Return the [x, y] coordinate for the center point of the cell that contains the specified text.  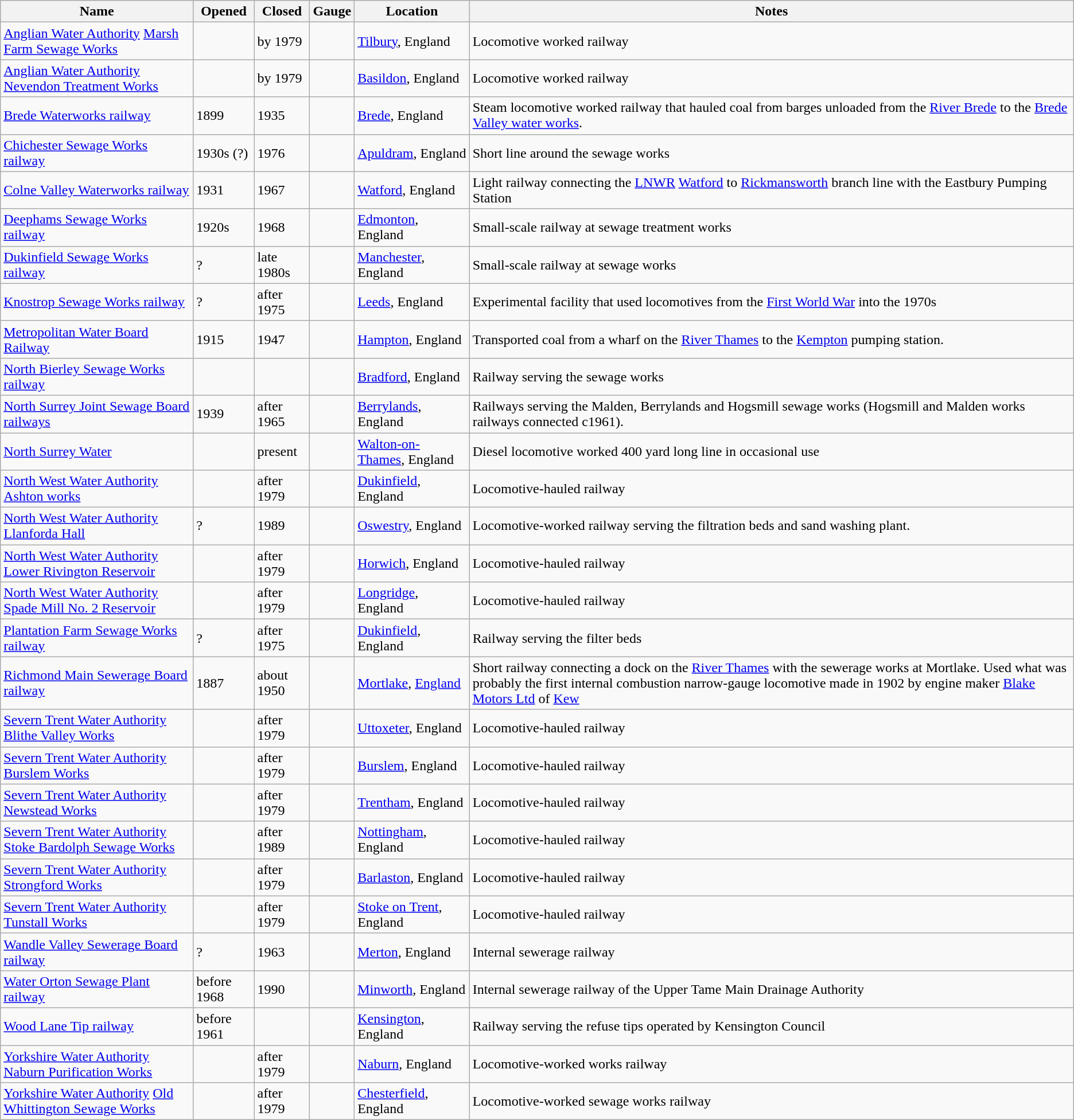
1931 [224, 190]
North West Water Authority Spade Mill No. 2 Reservoir [97, 601]
Basildon, England [412, 78]
Opened [224, 11]
Tilbury, England [412, 41]
1899 [224, 116]
Location [412, 11]
Leeds, England [412, 302]
North Surrey Joint Sewage Board railways [97, 414]
Severn Trent Water Authority Strongford Works [97, 877]
Severn Trent Water Authority Burslem Works [97, 765]
before 1968 [224, 989]
1989 [282, 526]
Water Orton Sewage Plant railway [97, 989]
after 1965 [282, 414]
Kensington, England [412, 1027]
1947 [282, 339]
before 1961 [224, 1027]
Railway serving the refuse tips operated by Kensington Council [771, 1027]
1939 [224, 414]
Nottingham, England [412, 840]
Hampton, England [412, 339]
Deephams Sewage Works railway [97, 227]
Stoke on Trent, England [412, 914]
Severn Trent Water Authority Blithe Valley Works [97, 728]
Transported coal from a wharf on the River Thames to the Kempton pumping station. [771, 339]
Severn Trent Water Authority Tunstall Works [97, 914]
after 1989 [282, 840]
Anglian Water Authority Nevendon Treatment Works [97, 78]
1963 [282, 952]
Locomotive-worked works railway [771, 1063]
Wood Lane Tip railway [97, 1027]
Colne Valley Waterworks railway [97, 190]
1915 [224, 339]
Steam locomotive worked railway that hauled coal from barges unloaded from the River Brede to the Brede Valley water works. [771, 116]
Barlaston, England [412, 877]
Richmond Main Sewerage Board railway [97, 683]
1935 [282, 116]
Edmonton, England [412, 227]
Naburn, England [412, 1063]
Wandle Valley Sewerage Board railway [97, 952]
Internal sewerage railway [771, 952]
Yorkshire Water Authority Old Whittington Sewage Works [97, 1101]
North West Water Authority Lower Rivington Reservoir [97, 563]
1920s [224, 227]
Internal sewerage railway of the Upper Tame Main Drainage Authority [771, 989]
Name [97, 11]
Brede Waterworks railway [97, 116]
North Bierley Sewage Works railway [97, 376]
1976 [282, 153]
Chesterfield, England [412, 1101]
Longridge, England [412, 601]
Railways serving the Malden, Berrylands and Hogsmill sewage works (Hogsmill and Malden works railways connected c1961). [771, 414]
Knostrop Sewage Works railway [97, 302]
Oswestry, England [412, 526]
Locomotive-worked sewage works railway [771, 1101]
present [282, 451]
Metropolitan Water Board Railway [97, 339]
Short line around the sewage works [771, 153]
Gauge [332, 11]
Yorkshire Water Authority Naburn Purification Works [97, 1063]
Small-scale railway at sewage works [771, 265]
Closed [282, 11]
late 1980s [282, 265]
Burslem, England [412, 765]
1930s (?) [224, 153]
Diesel locomotive worked 400 yard long line in occasional use [771, 451]
Light railway connecting the LNWR Watford to Rickmansworth branch line with the Eastbury Pumping Station [771, 190]
1967 [282, 190]
1990 [282, 989]
Apuldram, England [412, 153]
1968 [282, 227]
Railway serving the sewage works [771, 376]
Horwich, England [412, 563]
Chichester Sewage Works railway [97, 153]
1887 [224, 683]
Notes [771, 11]
Trentham, England [412, 803]
Brede, England [412, 116]
Experimental facility that used locomotives from the First World War into the 1970s [771, 302]
Dukinfield Sewage Works railway [97, 265]
Locomotive-worked railway serving the filtration beds and sand washing plant. [771, 526]
Watford, England [412, 190]
Walton-on-Thames, England [412, 451]
Anglian Water Authority Marsh Farm Sewage Works [97, 41]
Merton, England [412, 952]
about 1950 [282, 683]
Railway serving the filter beds [771, 638]
North Surrey Water [97, 451]
Bradford, England [412, 376]
Minworth, England [412, 989]
North West Water Authority Llanforda Hall [97, 526]
Plantation Farm Sewage Works railway [97, 638]
North West Water Authority Ashton works [97, 489]
Severn Trent Water Authority Stoke Bardolph Sewage Works [97, 840]
Severn Trent Water Authority Newstead Works [97, 803]
Berrylands, England [412, 414]
Manchester, England [412, 265]
Small-scale railway at sewage treatment works [771, 227]
Mortlake, England [412, 683]
Uttoxeter, England [412, 728]
